Locate the cell with the specified text and output its (X, Y) center coordinate. 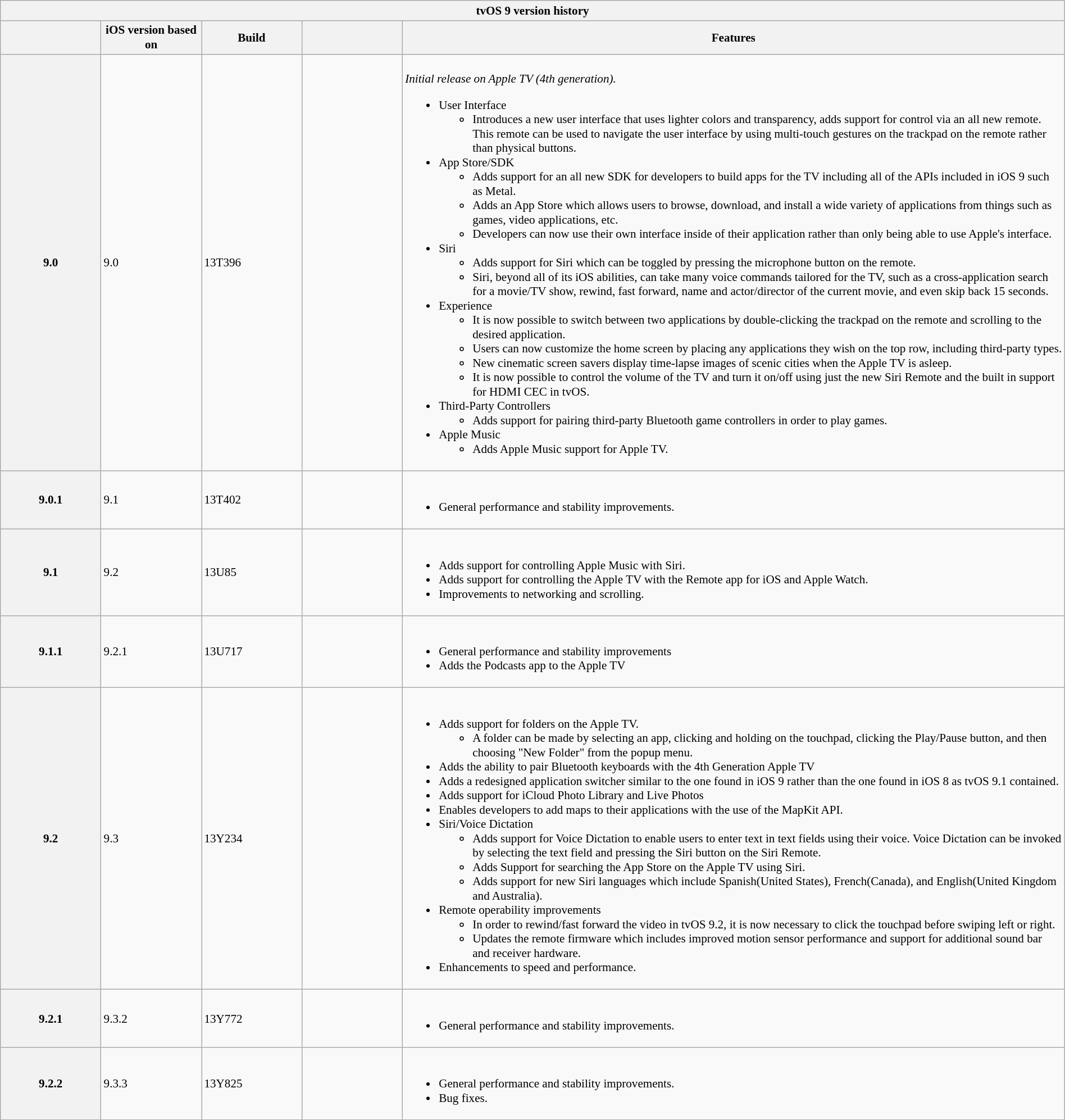
9.3.2 (152, 1018)
13U85 (252, 572)
13Y234 (252, 838)
General performance and stability improvements.Bug fixes. (734, 1083)
13Y825 (252, 1083)
13Y772 (252, 1018)
13T402 (252, 500)
9.1.1 (51, 652)
13T396 (252, 263)
13U717 (252, 652)
General performance and stability improvementsAdds the Podcasts app to the Apple TV (734, 652)
9.0.1 (51, 500)
9.3.3 (152, 1083)
iOS version based on (152, 37)
Features (734, 37)
9.3 (152, 838)
tvOS 9 version history (532, 10)
Build (252, 37)
9.2.2 (51, 1083)
